From the cell containing the given text, extract its center point as [X, Y] coordinate. 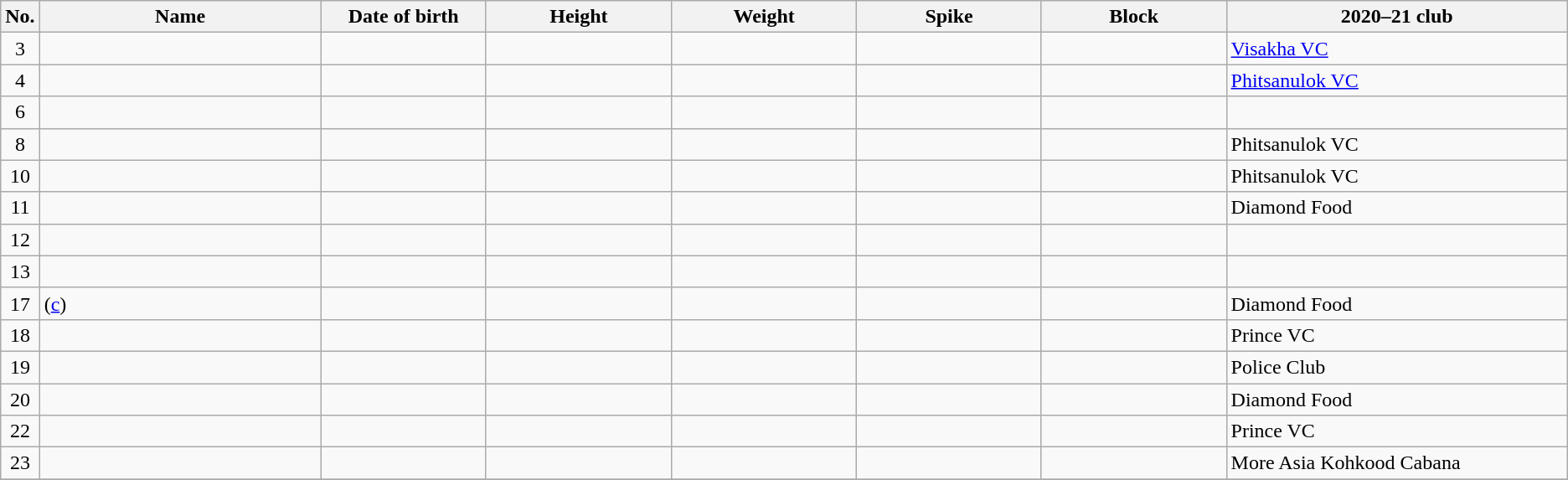
Police Club [1397, 367]
3 [20, 49]
4 [20, 80]
Name [180, 17]
20 [20, 400]
Block [1134, 17]
10 [20, 176]
6 [20, 112]
No. [20, 17]
Spike [950, 17]
Height [578, 17]
23 [20, 463]
19 [20, 367]
17 [20, 303]
18 [20, 335]
(c) [180, 303]
11 [20, 208]
Visakha VC [1397, 49]
22 [20, 431]
More Asia Kohkood Cabana [1397, 463]
Date of birth [404, 17]
2020–21 club [1397, 17]
Weight [764, 17]
13 [20, 271]
8 [20, 144]
12 [20, 240]
